Extract the (X, Y) coordinate from the center of the cell holding the provided text.  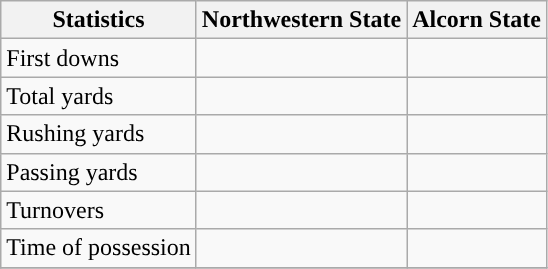
Turnovers (99, 210)
Rushing yards (99, 134)
Statistics (99, 20)
Time of possession (99, 248)
Passing yards (99, 172)
Alcorn State (477, 20)
Total yards (99, 96)
Northwestern State (301, 20)
First downs (99, 58)
